Extract the [x, y] coordinate from the center of the cell holding the provided text.  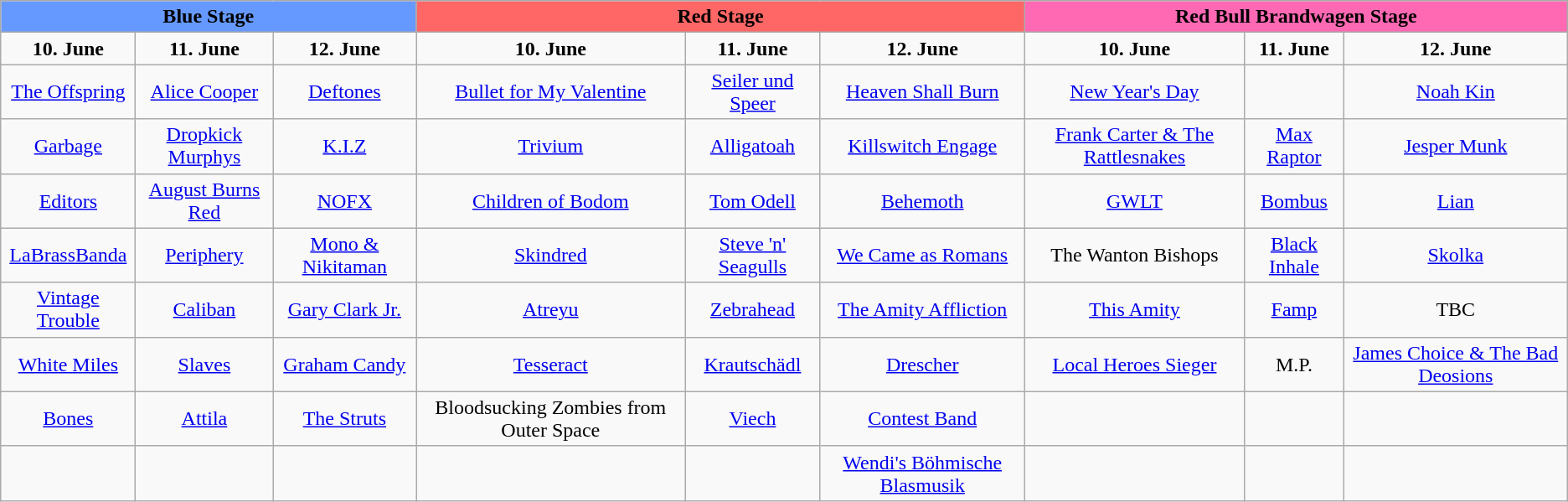
Zebrahead [752, 310]
This Amity [1134, 310]
Contest Band [922, 419]
Frank Carter & The Rattlesnakes [1134, 146]
White Miles [69, 364]
M.P. [1293, 364]
Skolka [1456, 255]
The Amity Affliction [922, 310]
Editors [69, 201]
Noah Kin [1456, 92]
Heaven Shall Burn [922, 92]
The Offspring [69, 92]
Red Bull Brandwagen Stage [1296, 17]
Tesseract [551, 364]
Bullet for My Valentine [551, 92]
Seiler und Speer [752, 92]
LaBrassBanda [69, 255]
Drescher [922, 364]
James Choice & The Bad Deosions [1456, 364]
NOFX [345, 201]
Children of Bodom [551, 201]
Bombus [1293, 201]
Krautschädl [752, 364]
Dropkick Murphys [204, 146]
Killswitch Engage [922, 146]
Blue Stage [209, 17]
We Came as Romans [922, 255]
Bloodsucking Zombies from Outer Space [551, 419]
Attila [204, 419]
Local Heroes Sieger [1134, 364]
Steve 'n' Seagulls [752, 255]
Alligatoah [752, 146]
Max Raptor [1293, 146]
August Burns Red [204, 201]
Lian [1456, 201]
Skindred [551, 255]
Periphery [204, 255]
Trivium [551, 146]
Deftones [345, 92]
Black Inhale [1293, 255]
Graham Candy [345, 364]
New Year's Day [1134, 92]
The Struts [345, 419]
Bones [69, 419]
Vintage Trouble [69, 310]
Caliban [204, 310]
Jesper Munk [1456, 146]
Famp [1293, 310]
Slaves [204, 364]
Atreyu [551, 310]
Red Stage [720, 17]
Gary Clark Jr. [345, 310]
The Wanton Bishops [1134, 255]
TBC [1456, 310]
K.I.Z [345, 146]
Behemoth [922, 201]
Wendi's Böhmische Blasmusik [922, 473]
Garbage [69, 146]
Tom Odell [752, 201]
Mono & Nikitaman [345, 255]
GWLT [1134, 201]
Alice Cooper [204, 92]
Viech [752, 419]
